Locate the cell with the specified text and output its (X, Y) center coordinate. 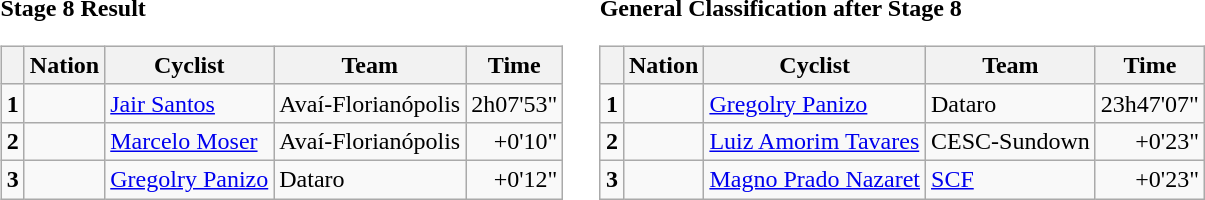
Luiz Amorim Tavares (815, 141)
+0'12" (514, 179)
CESC-Sundown (1011, 141)
SCF (1011, 179)
+0'10" (514, 141)
Jair Santos (190, 103)
2h07'53" (514, 103)
23h47'07" (1150, 103)
Magno Prado Nazaret (815, 179)
Marcelo Moser (190, 141)
